Identify which cell holds the provided text, then report its [X, Y] central coordinate. 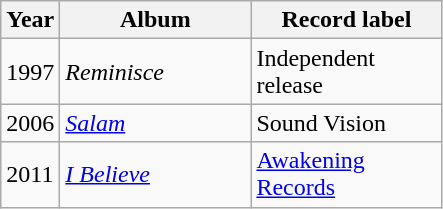
Album [156, 20]
Awakening Records [346, 174]
1997 [30, 72]
Salam [156, 123]
2006 [30, 123]
2011 [30, 174]
Reminisce [156, 72]
Year [30, 20]
Record label [346, 20]
Sound Vision [346, 123]
Independent release [346, 72]
I Believe [156, 174]
